Find where the given text appears and provide that cell's center as [x, y] coordinate. 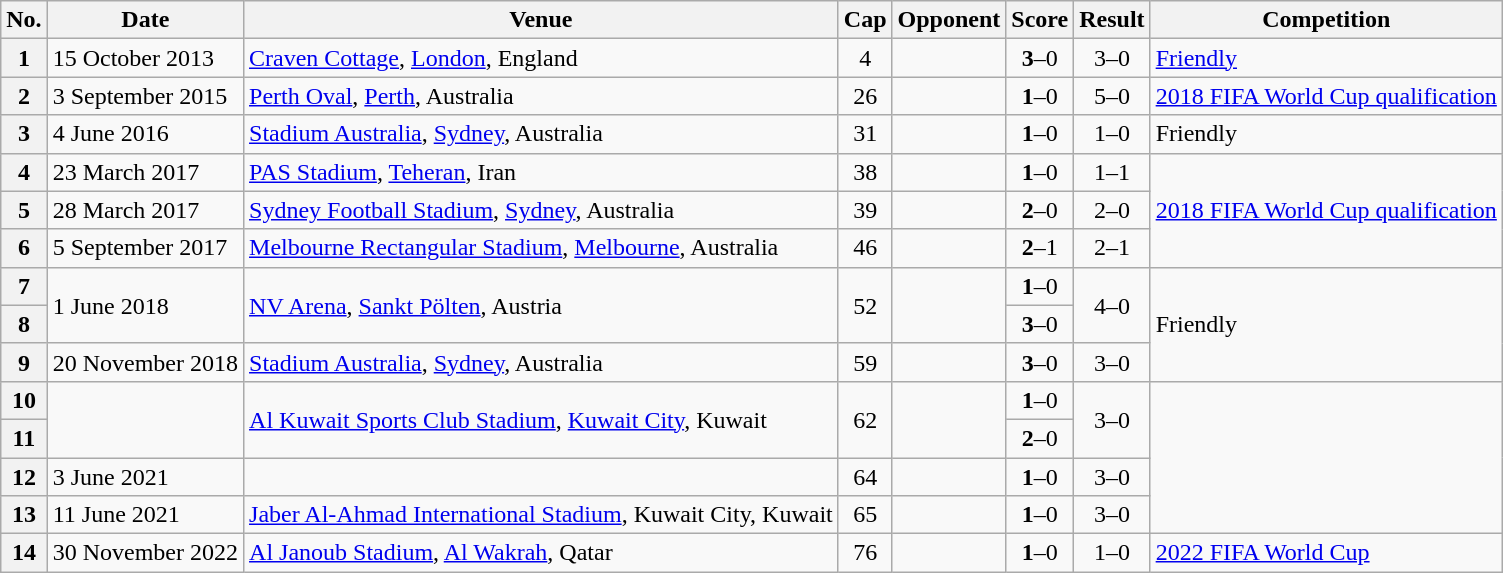
7 [24, 286]
10 [24, 400]
23 March 2017 [145, 172]
62 [865, 419]
13 [24, 515]
3 September 2015 [145, 96]
26 [865, 96]
Craven Cottage, London, England [542, 58]
NV Arena, Sankt Pölten, Austria [542, 305]
Result [1112, 20]
5–0 [1112, 96]
5 September 2017 [145, 248]
20 November 2018 [145, 362]
2 [24, 96]
4–0 [1112, 305]
1–1 [1112, 172]
11 June 2021 [145, 515]
65 [865, 515]
5 [24, 210]
Date [145, 20]
52 [865, 305]
Perth Oval, Perth, Australia [542, 96]
Competition [1326, 20]
Jaber Al-Ahmad International Stadium, Kuwait City, Kuwait [542, 515]
30 November 2022 [145, 553]
Score [1040, 20]
59 [865, 362]
PAS Stadium, Teheran, Iran [542, 172]
28 March 2017 [145, 210]
Opponent [949, 20]
Melbourne Rectangular Stadium, Melbourne, Australia [542, 248]
1 June 2018 [145, 305]
6 [24, 248]
14 [24, 553]
38 [865, 172]
3 June 2021 [145, 477]
3 [24, 134]
76 [865, 553]
8 [24, 324]
12 [24, 477]
Cap [865, 20]
No. [24, 20]
Al Kuwait Sports Club Stadium, Kuwait City, Kuwait [542, 419]
9 [24, 362]
64 [865, 477]
11 [24, 438]
31 [865, 134]
Sydney Football Stadium, Sydney, Australia [542, 210]
15 October 2013 [145, 58]
4 June 2016 [145, 134]
Venue [542, 20]
39 [865, 210]
1 [24, 58]
2022 FIFA World Cup [1326, 553]
46 [865, 248]
Al Janoub Stadium, Al Wakrah, Qatar [542, 553]
